Scan for the cell matching the given text and deliver its (X, Y) coordinate at center. 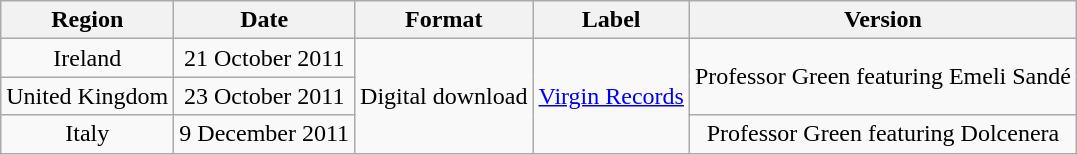
9 December 2011 (264, 134)
Professor Green featuring Dolcenera (882, 134)
Label (611, 20)
Format (444, 20)
Digital download (444, 96)
Italy (88, 134)
Version (882, 20)
Region (88, 20)
United Kingdom (88, 96)
Virgin Records (611, 96)
Date (264, 20)
Ireland (88, 58)
21 October 2011 (264, 58)
23 October 2011 (264, 96)
Professor Green featuring Emeli Sandé (882, 77)
